Identify which cell holds the provided text, then report its [X, Y] central coordinate. 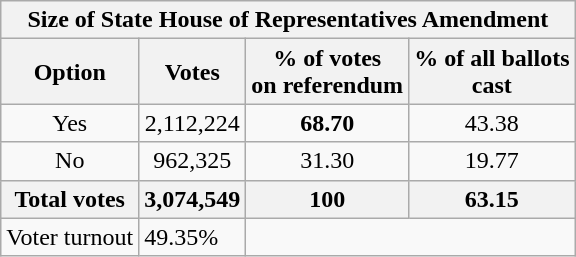
49.35% [192, 237]
962,325 [192, 161]
Total votes [70, 199]
Yes [70, 123]
% of voteson referendum [328, 72]
No [70, 161]
% of all ballotscast [492, 72]
Size of State House of Representatives Amendment [288, 20]
31.30 [328, 161]
43.38 [492, 123]
Votes [192, 72]
19.77 [492, 161]
3,074,549 [192, 199]
Option [70, 72]
100 [328, 199]
Voter turnout [70, 237]
68.70 [328, 123]
63.15 [492, 199]
2,112,224 [192, 123]
